Pinpoint the cell where the given text exists, returning its (X, Y) midpoint coordinate. 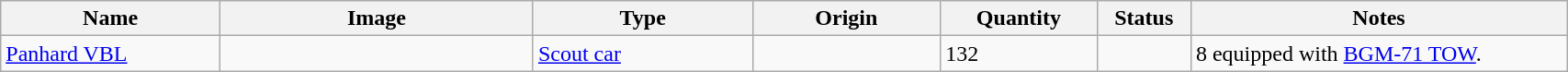
Status (1144, 18)
8 equipped with BGM-71 TOW. (1378, 54)
Image (377, 18)
Notes (1378, 18)
132 (1019, 54)
Quantity (1019, 18)
Type (643, 18)
Origin (847, 18)
Name (110, 18)
Panhard VBL (110, 54)
Scout car (643, 54)
